Extract the [X, Y] coordinate from the center of the cell holding the provided text.  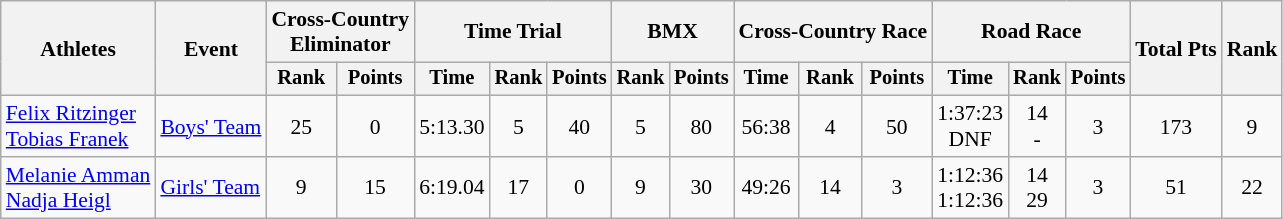
22 [1252, 188]
1429 [1037, 188]
6:19.04 [452, 188]
4 [830, 126]
40 [579, 126]
14 - [1037, 126]
50 [898, 126]
56:38 [766, 126]
25 [301, 126]
BMX [673, 32]
Time Trial [512, 32]
Melanie AmmanNadja Heigl [78, 188]
Girls' Team [210, 188]
Boys' Team [210, 126]
5:13.30 [452, 126]
80 [701, 126]
51 [1176, 188]
30 [701, 188]
1:12:361:12:36 [970, 188]
1:37:23DNF [970, 126]
Athletes [78, 48]
Felix RitzingerTobias Franek [78, 126]
Event [210, 48]
173 [1176, 126]
Road Race [1031, 32]
Cross-CountryEliminator [340, 32]
Total Pts [1176, 48]
49:26 [766, 188]
17 [519, 188]
15 [375, 188]
Cross-Country Race [834, 32]
14 [830, 188]
